From the cell containing the given text, extract its center point as [x, y] coordinate. 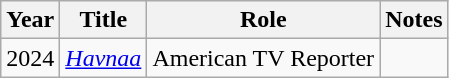
American TV Reporter [264, 58]
Year [30, 20]
2024 [30, 58]
Title [104, 20]
Havnaa [104, 58]
Role [264, 20]
Notes [414, 20]
